Identify which cell holds the provided text, then report its (x, y) central coordinate. 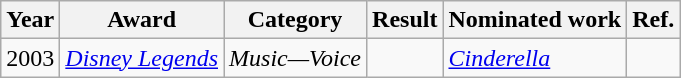
Cinderella (535, 58)
Category (296, 20)
Music—Voice (296, 58)
Result (405, 20)
2003 (30, 58)
Award (142, 20)
Ref. (654, 20)
Year (30, 20)
Disney Legends (142, 58)
Nominated work (535, 20)
